Capture the cell that displays the provided text and extract its [X, Y] central coordinate. 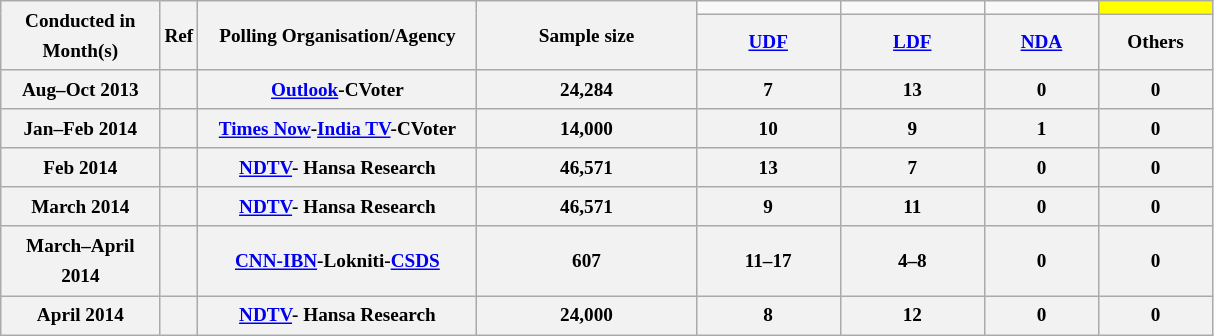
UDF [768, 42]
Aug–Oct 2013 [80, 90]
11 [912, 206]
12 [912, 314]
Times Now-India TV-CVoter [338, 128]
LDF [912, 42]
11–17 [768, 260]
March 2014 [80, 206]
NDA [1041, 42]
24,284 [586, 90]
Others [1156, 42]
Conducted in Month(s) [80, 36]
Outlook-CVoter [338, 90]
Polling Organisation/Agency [338, 36]
CNN-IBN-Lokniti-CSDS [338, 260]
8 [768, 314]
March–April 2014 [80, 260]
4–8 [912, 260]
607 [586, 260]
14,000 [586, 128]
Sample size [586, 36]
1 [1041, 128]
Feb 2014 [80, 168]
10 [768, 128]
April 2014 [80, 314]
Jan–Feb 2014 [80, 128]
24,000 [586, 314]
Ref [179, 36]
